Identify which cell holds the provided text, then report its (x, y) central coordinate. 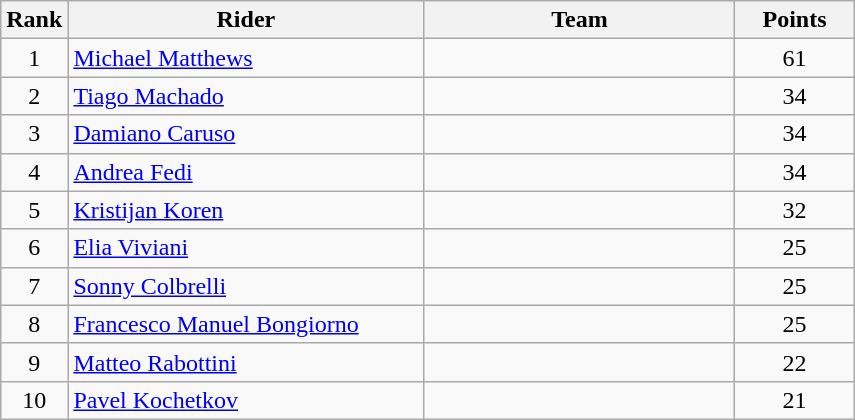
Michael Matthews (246, 58)
10 (34, 400)
Pavel Kochetkov (246, 400)
Damiano Caruso (246, 134)
9 (34, 362)
8 (34, 324)
Matteo Rabottini (246, 362)
Francesco Manuel Bongiorno (246, 324)
6 (34, 248)
21 (794, 400)
Rank (34, 20)
1 (34, 58)
4 (34, 172)
Sonny Colbrelli (246, 286)
Team (580, 20)
5 (34, 210)
32 (794, 210)
Rider (246, 20)
22 (794, 362)
7 (34, 286)
61 (794, 58)
Kristijan Koren (246, 210)
Andrea Fedi (246, 172)
Points (794, 20)
2 (34, 96)
Tiago Machado (246, 96)
Elia Viviani (246, 248)
3 (34, 134)
